Locate the cell with the specified text and output its [X, Y] center coordinate. 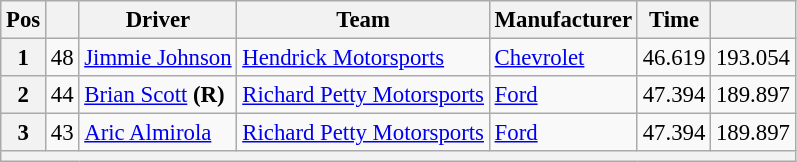
1 [24, 58]
46.619 [674, 58]
Chevrolet [563, 58]
Hendrick Motorsports [363, 58]
Jimmie Johnson [158, 58]
44 [62, 95]
Time [674, 20]
Manufacturer [563, 20]
Aric Almirola [158, 133]
Pos [24, 20]
48 [62, 58]
193.054 [754, 58]
43 [62, 133]
Brian Scott (R) [158, 95]
3 [24, 133]
2 [24, 95]
Driver [158, 20]
Team [363, 20]
